For the text-containing cell, return its midpoint in (x, y) coordinate format. 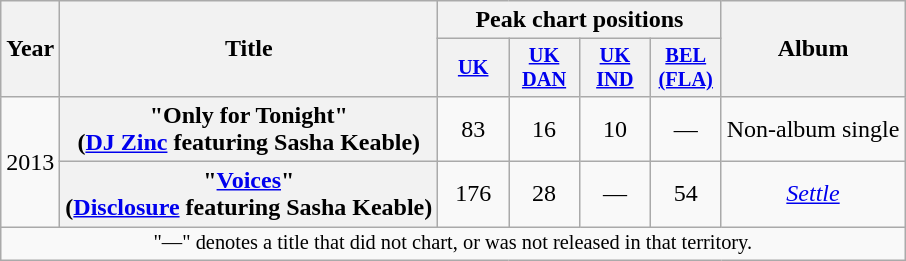
176 (474, 194)
"Only for Tonight"(DJ Zinc featuring Sasha Keable) (249, 128)
BEL (FLA) (686, 68)
10 (614, 128)
UK DAN (544, 68)
28 (544, 194)
Year (30, 49)
16 (544, 128)
Settle (813, 194)
Album (813, 49)
UK (474, 68)
"—" denotes a title that did not chart, or was not released in that territory. (453, 244)
Title (249, 49)
83 (474, 128)
Non-album single (813, 128)
54 (686, 194)
UK IND (614, 68)
Peak chart positions (580, 20)
2013 (30, 161)
"Voices"(Disclosure featuring Sasha Keable) (249, 194)
